Find where the given text appears and provide that cell's center as [x, y] coordinate. 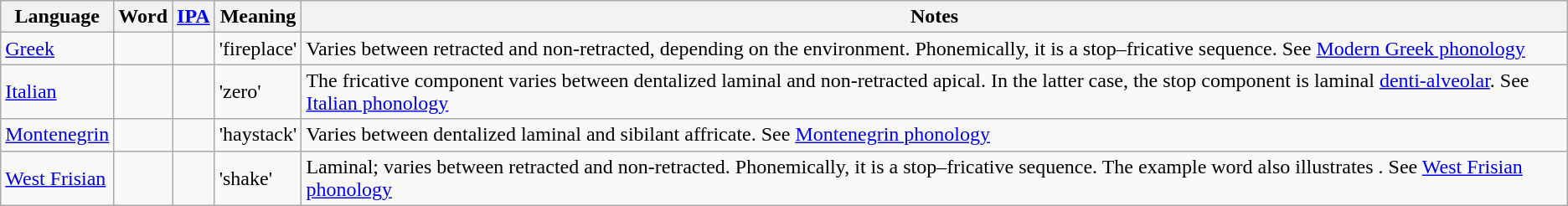
'zero' [258, 92]
Notes [935, 17]
IPA [194, 17]
Greek [57, 49]
West Frisian [57, 178]
Meaning [258, 17]
'shake' [258, 178]
Italian [57, 92]
Word [143, 17]
Varies between retracted and non-retracted, depending on the environment. Phonemically, it is a stop–fricative sequence. See Modern Greek phonology [935, 49]
Montenegrin [57, 135]
'fireplace' [258, 49]
'haystack' [258, 135]
Varies between dentalized laminal and sibilant affricate. See Montenegrin phonology [935, 135]
Language [57, 17]
